Provide the (x, y) coordinate of the cell's center where the given text is located.  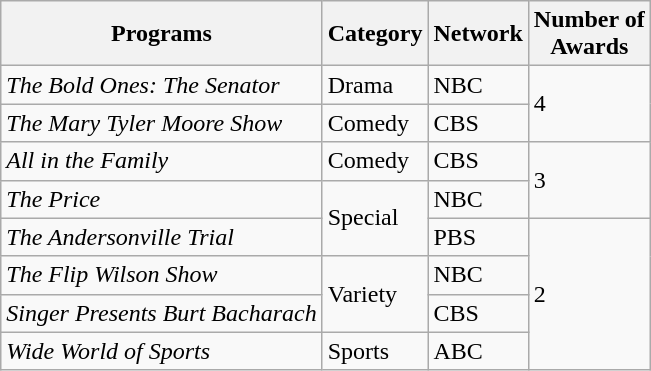
4 (589, 104)
Programs (162, 34)
The Price (162, 199)
ABC (478, 351)
Sports (375, 351)
Drama (375, 85)
Singer Presents Burt Bacharach (162, 313)
Category (375, 34)
Variety (375, 294)
PBS (478, 237)
3 (589, 180)
Number ofAwards (589, 34)
All in the Family (162, 161)
The Bold Ones: The Senator (162, 85)
Wide World of Sports (162, 351)
2 (589, 294)
The Andersonville Trial (162, 237)
Network (478, 34)
The Flip Wilson Show (162, 275)
The Mary Tyler Moore Show (162, 123)
Special (375, 218)
